Find where the given text appears and provide that cell's center as (X, Y) coordinate. 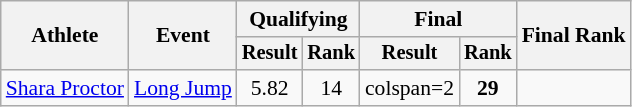
5.82 (270, 88)
14 (331, 88)
colspan=2 (410, 88)
Long Jump (183, 88)
Athlete (65, 36)
29 (488, 88)
Final Rank (574, 36)
Qualifying (298, 19)
Shara Proctor (65, 88)
Final (438, 19)
Event (183, 36)
